Pinpoint the cell where the given text exists, returning its (x, y) midpoint coordinate. 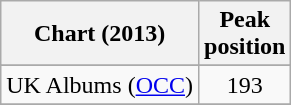
Chart (2013) (100, 34)
UK Albums (OCC) (100, 85)
Peakposition (245, 34)
193 (245, 85)
